Scan for the cell matching the given text and deliver its (x, y) coordinate at center. 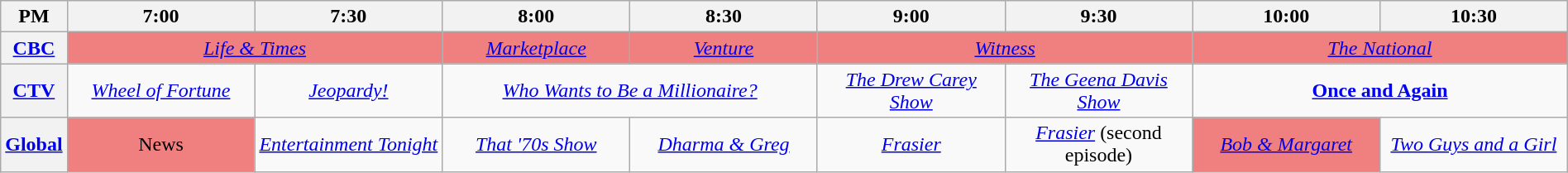
CBC (34, 48)
Frasier (second episode) (1098, 144)
Marketplace (536, 48)
CTV (34, 91)
Two Guys and a Girl (1474, 144)
Frasier (911, 144)
Bob & Margaret (1287, 144)
Life & Times (255, 48)
The National (1379, 48)
8:00 (536, 17)
7:00 (160, 17)
8:30 (724, 17)
Wheel of Fortune (160, 91)
PM (34, 17)
That '70s Show (536, 144)
News (160, 144)
7:30 (349, 17)
Venture (724, 48)
Global (34, 144)
The Geena Davis Show (1098, 91)
9:30 (1098, 17)
Who Wants to Be a Millionaire? (630, 91)
Jeopardy! (349, 91)
10:30 (1474, 17)
9:00 (911, 17)
The Drew Carey Show (911, 91)
10:00 (1287, 17)
Entertainment Tonight (349, 144)
Witness (1004, 48)
Once and Again (1379, 91)
Dharma & Greg (724, 144)
